Return [X, Y] of the center of cell containing provided text 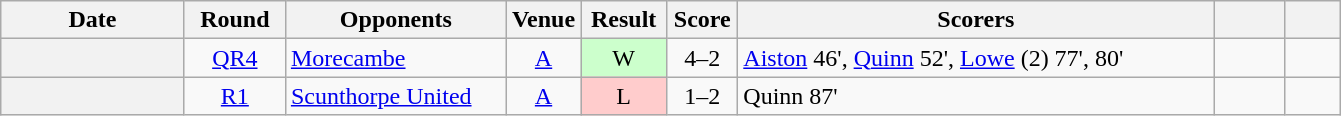
Round [234, 20]
R1 [234, 96]
4–2 [702, 58]
1–2 [702, 96]
Scorers [976, 20]
Aiston 46', Quinn 52', Lowe (2) 77', 80' [976, 58]
L [624, 96]
QR4 [234, 58]
Result [624, 20]
Morecambe [396, 58]
Opponents [396, 20]
Venue [543, 20]
Quinn 87' [976, 96]
Scunthorpe United [396, 96]
W [624, 58]
Score [702, 20]
Date [93, 20]
